Pinpoint the cell where the given text exists, returning its [x, y] midpoint coordinate. 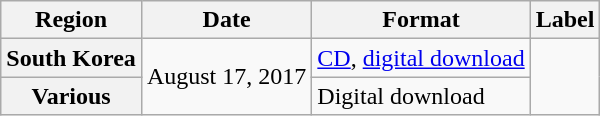
August 17, 2017 [226, 77]
Date [226, 20]
Digital download [421, 96]
Various [72, 96]
Format [421, 20]
Label [565, 20]
Region [72, 20]
South Korea [72, 58]
CD, digital download [421, 58]
